Return [x, y] of the center of cell containing provided text 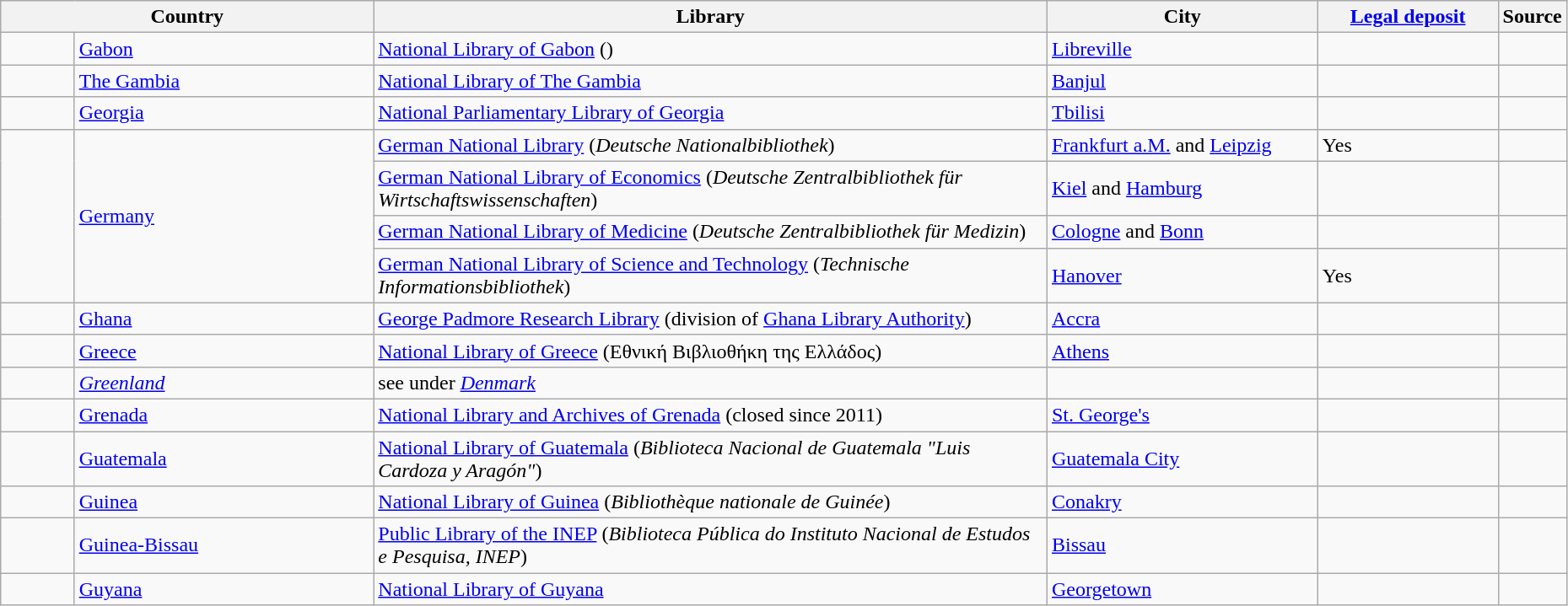
Guinea [224, 502]
National Parliamentary Library of Georgia [710, 113]
Guatemala [224, 459]
Libreville [1183, 49]
see under Denmark [710, 383]
National Library of Guinea (Bibliothèque nationale de Guinée) [710, 502]
National Library and Archives of Grenada (closed since 2011) [710, 415]
National Library of Greece (Εθνική Βιβλιοθήκη της Ελλάδος) [710, 351]
Banjul [1183, 81]
German National Library of Economics (Deutsche Zentralbibliothek für Wirtschaftswissenschaften) [710, 189]
Conakry [1183, 502]
St. George's [1183, 415]
National Library of Gabon () [710, 49]
Hanover [1183, 275]
Greenland [224, 383]
Ghana [224, 319]
German National Library of Science and Technology (Technische Informationsbibliothek) [710, 275]
Greece [224, 351]
City [1183, 17]
Accra [1183, 319]
National Library of Guyana [710, 589]
Georgia [224, 113]
George Padmore Research Library (division of Ghana Library Authority) [710, 319]
National Library of The Gambia [710, 81]
Guatemala City [1183, 459]
Bissau [1183, 546]
Grenada [224, 415]
Germany [224, 216]
German National Library (Deutsche Nationalbibliothek) [710, 145]
German National Library of Medicine (Deutsche Zentralbibliothek für Medizin) [710, 232]
Tbilisi [1183, 113]
Gabon [224, 49]
Athens [1183, 351]
Guinea-Bissau [224, 546]
Country [187, 17]
The Gambia [224, 81]
National Library of Guatemala (Biblioteca Nacional de Guatemala "Luis Cardoza y Aragón") [710, 459]
Frankfurt a.M. and Leipzig [1183, 145]
Kiel and Hamburg [1183, 189]
Georgetown [1183, 589]
Guyana [224, 589]
Legal deposit [1408, 17]
Cologne and Bonn [1183, 232]
Public Library of the INEP (Biblioteca Pública do Instituto Nacional de Estudos e Pesquisa, INEP) [710, 546]
Source [1532, 17]
Library [710, 17]
